Pinpoint the cell where the given text exists, returning its (x, y) midpoint coordinate. 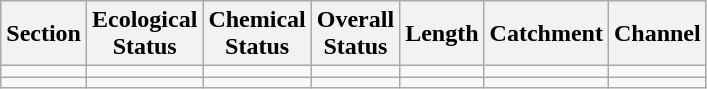
Channel (657, 34)
ChemicalStatus (257, 34)
Section (44, 34)
OverallStatus (355, 34)
Catchment (546, 34)
Length (442, 34)
EcologicalStatus (144, 34)
